Determine the [X, Y] coordinate at the center of the cell enclosing the given text.  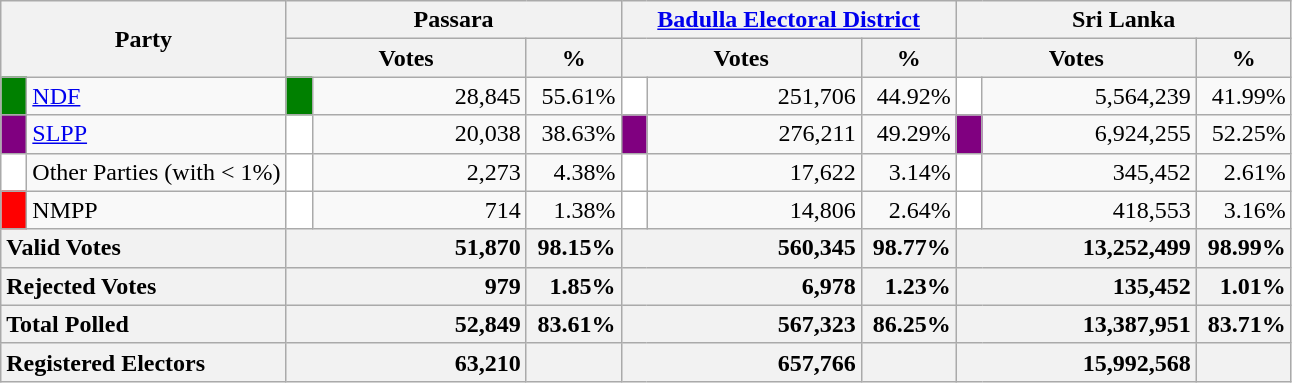
251,706 [754, 96]
98.15% [574, 248]
28,845 [419, 96]
20,038 [419, 134]
Passara [454, 20]
4.38% [574, 172]
3.14% [908, 172]
1.23% [908, 286]
86.25% [908, 324]
276,211 [754, 134]
13,252,499 [1076, 248]
567,323 [741, 324]
Other Parties (with < 1%) [156, 172]
560,345 [741, 248]
17,622 [754, 172]
83.61% [574, 324]
51,870 [406, 248]
2.61% [1244, 172]
3.16% [1244, 210]
98.99% [1244, 248]
418,553 [1089, 210]
1.01% [1244, 286]
657,766 [741, 362]
6,924,255 [1089, 134]
714 [419, 210]
135,452 [1076, 286]
Valid Votes [144, 248]
98.77% [908, 248]
38.63% [574, 134]
14,806 [754, 210]
55.61% [574, 96]
83.71% [1244, 324]
2.64% [908, 210]
Sri Lanka [1124, 20]
2,273 [419, 172]
Registered Electors [144, 362]
44.92% [908, 96]
Total Polled [144, 324]
NDF [156, 96]
Party [144, 39]
Badulla Electoral District [788, 20]
63,210 [406, 362]
15,992,568 [1076, 362]
979 [406, 286]
345,452 [1089, 172]
5,564,239 [1089, 96]
SLPP [156, 134]
1.85% [574, 286]
41.99% [1244, 96]
1.38% [574, 210]
6,978 [741, 286]
49.29% [908, 134]
13,387,951 [1076, 324]
52,849 [406, 324]
NMPP [156, 210]
Rejected Votes [144, 286]
52.25% [1244, 134]
